Locate the cell with the specified text and output its (X, Y) center coordinate. 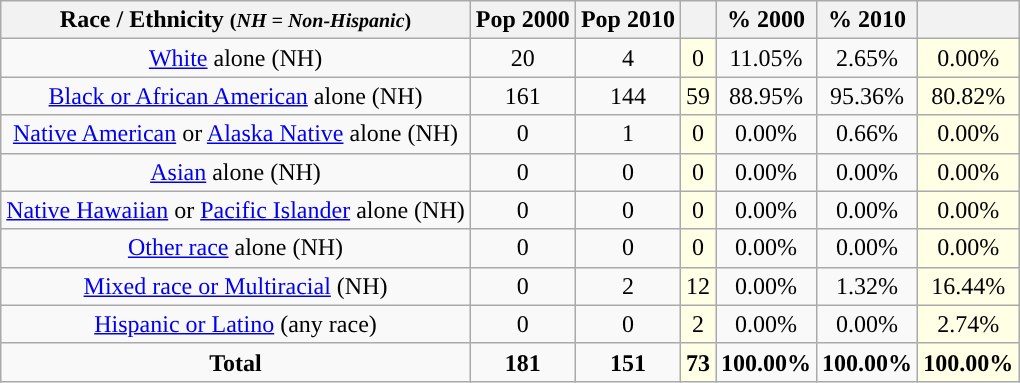
144 (628, 96)
20 (522, 58)
12 (698, 286)
161 (522, 96)
% 2010 (868, 20)
Other race alone (NH) (236, 248)
White alone (NH) (236, 58)
Race / Ethnicity (NH = Non-Hispanic) (236, 20)
151 (628, 362)
% 2000 (766, 20)
11.05% (766, 58)
1 (628, 134)
Hispanic or Latino (any race) (236, 324)
Native American or Alaska Native alone (NH) (236, 134)
181 (522, 362)
Pop 2000 (522, 20)
4 (628, 58)
2.74% (968, 324)
Mixed race or Multiracial (NH) (236, 286)
Native Hawaiian or Pacific Islander alone (NH) (236, 210)
59 (698, 96)
1.32% (868, 286)
Total (236, 362)
0.66% (868, 134)
95.36% (868, 96)
88.95% (766, 96)
Black or African American alone (NH) (236, 96)
2.65% (868, 58)
Pop 2010 (628, 20)
73 (698, 362)
Asian alone (NH) (236, 172)
80.82% (968, 96)
16.44% (968, 286)
